From the cell containing the given text, extract its center point as [x, y] coordinate. 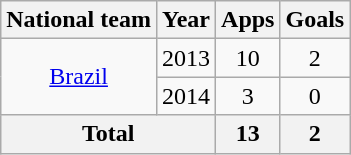
Brazil [79, 77]
3 [248, 96]
Year [186, 20]
2014 [186, 96]
Goals [315, 20]
13 [248, 134]
National team [79, 20]
Apps [248, 20]
10 [248, 58]
0 [315, 96]
Total [108, 134]
2013 [186, 58]
